For the text-containing cell, return its midpoint in (X, Y) coordinate format. 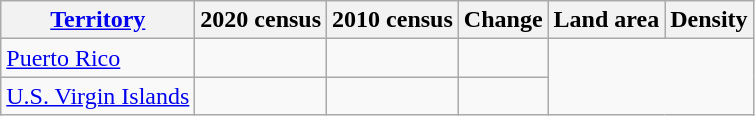
2010 census (393, 20)
Land area (606, 20)
Puerto Rico (98, 58)
Change (503, 20)
Territory (98, 20)
2020 census (261, 20)
U.S. Virgin Islands (98, 96)
Density (709, 20)
